Output the (x, y) coordinate of the center of the cell containing the given text.  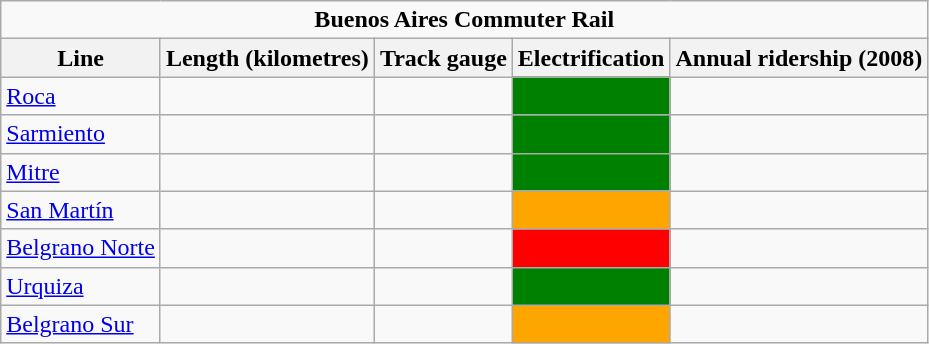
Length (kilometres) (267, 58)
Sarmiento (81, 134)
Line (81, 58)
Track gauge (443, 58)
Belgrano Sur (81, 324)
Electrification (591, 58)
Mitre (81, 172)
Annual ridership (2008) (799, 58)
Belgrano Norte (81, 248)
Buenos Aires Commuter Rail (464, 20)
Urquiza (81, 286)
Roca (81, 96)
San Martín (81, 210)
